Extract the (X, Y) coordinate from the center of the cell holding the provided text.  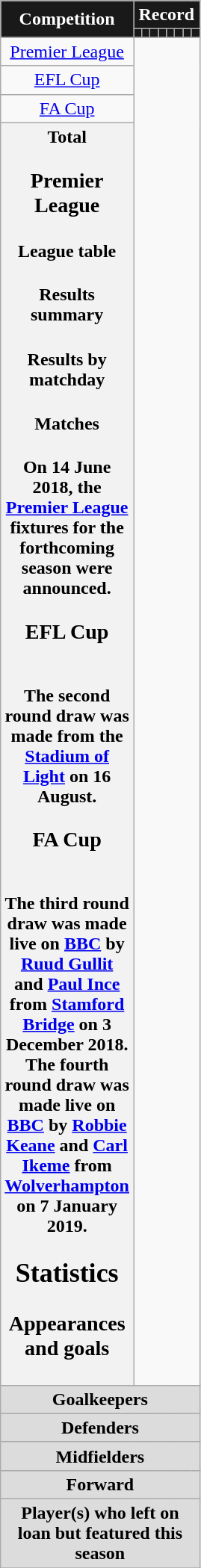
Player(s) who left on loan but featured this season (100, 1534)
Midfielders (100, 1456)
Record (166, 15)
EFL Cup (67, 80)
Goalkeepers (100, 1399)
Premier League (67, 52)
FA Cup (67, 108)
Forward (100, 1484)
Competition (67, 19)
Defenders (100, 1428)
